Detect which cell encompasses the target text, then output its [X, Y] center coordinate. 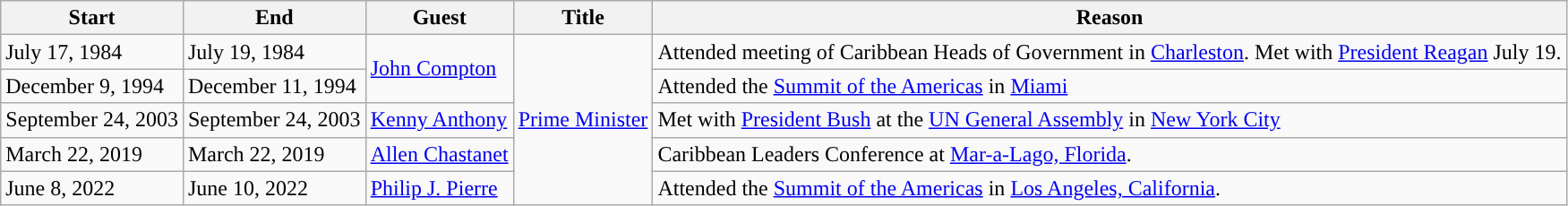
Title [583, 18]
Reason [1110, 18]
Attended meeting of Caribbean Heads of Government in Charleston. Met with President Reagan July 19. [1110, 52]
End [274, 18]
December 11, 1994 [274, 86]
Prime Minister [583, 120]
Kenny Anthony [439, 120]
Attended the Summit of the Americas in Miami [1110, 86]
Met with President Bush at the UN General Assembly in New York City [1110, 120]
June 8, 2022 [92, 188]
July 19, 1984 [274, 52]
Guest [439, 18]
Start [92, 18]
Caribbean Leaders Conference at Mar-a-Lago, Florida. [1110, 154]
July 17, 1984 [92, 52]
John Compton [439, 69]
Attended the Summit of the Americas in Los Angeles, California. [1110, 188]
Philip J. Pierre [439, 188]
June 10, 2022 [274, 188]
December 9, 1994 [92, 86]
Allen Chastanet [439, 154]
